From the cell containing the given text, extract its center point as [x, y] coordinate. 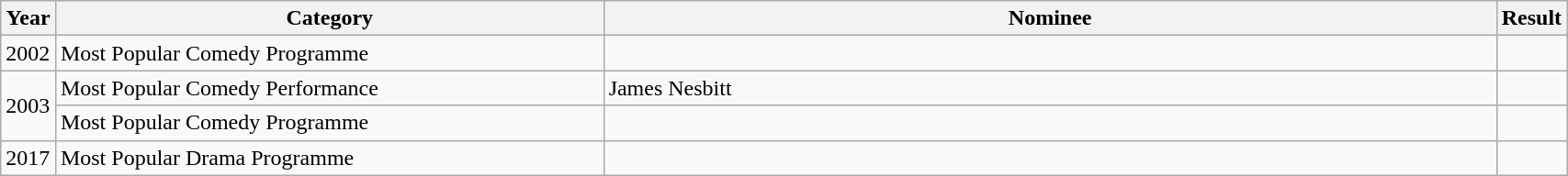
Category [329, 18]
Most Popular Drama Programme [329, 158]
Result [1531, 18]
Nominee [1050, 18]
2017 [28, 158]
Year [28, 18]
2003 [28, 105]
Most Popular Comedy Performance [329, 88]
James Nesbitt [1050, 88]
2002 [28, 53]
